Output the (x, y) coordinate of the center of the cell containing the given text.  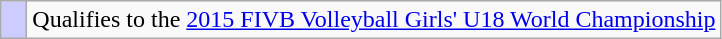
Qualifies to the 2015 FIVB Volleyball Girls' U18 World Championship (374, 20)
